Detect which cell encompasses the target text, then output its [x, y] center coordinate. 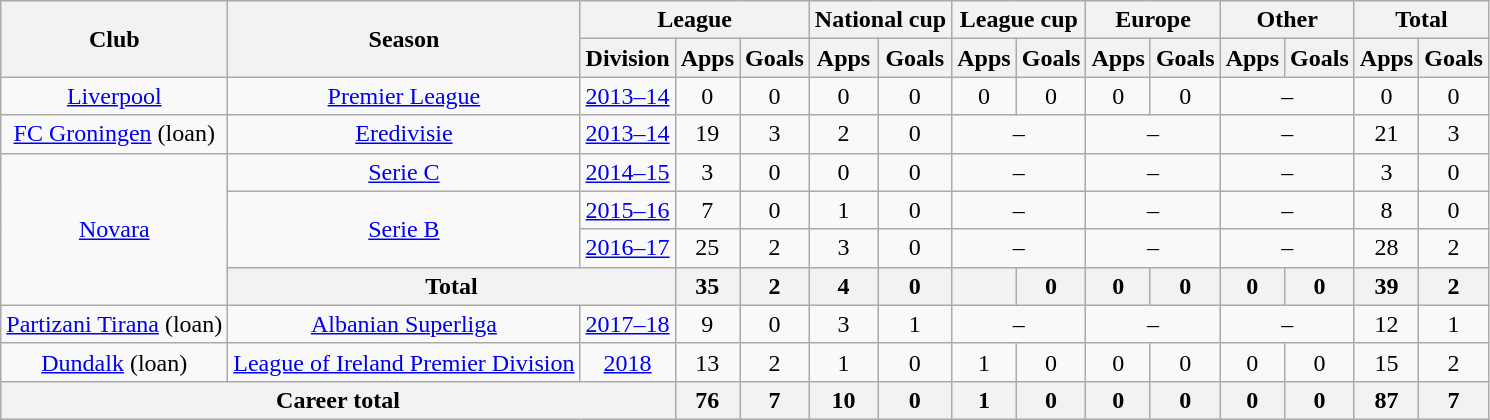
25 [707, 248]
2016–17 [628, 248]
League cup [1019, 20]
9 [707, 324]
League of Ireland Premier Division [404, 362]
15 [1386, 362]
Other [1287, 20]
2014–15 [628, 172]
2015–16 [628, 210]
2018 [628, 362]
76 [707, 400]
8 [1386, 210]
87 [1386, 400]
13 [707, 362]
Division [628, 58]
21 [1386, 134]
Liverpool [114, 96]
Season [404, 39]
28 [1386, 248]
National cup [880, 20]
Novara [114, 229]
Europe [1153, 20]
39 [1386, 286]
Premier League [404, 96]
19 [707, 134]
Partizani Tirana (loan) [114, 324]
Dundalk (loan) [114, 362]
League [694, 20]
FC Groningen (loan) [114, 134]
Career total [338, 400]
12 [1386, 324]
Serie B [404, 229]
35 [707, 286]
4 [843, 286]
Serie C [404, 172]
Club [114, 39]
Albanian Superliga [404, 324]
2017–18 [628, 324]
10 [843, 400]
Eredivisie [404, 134]
